For the text-containing cell, return its midpoint in [X, Y] coordinate format. 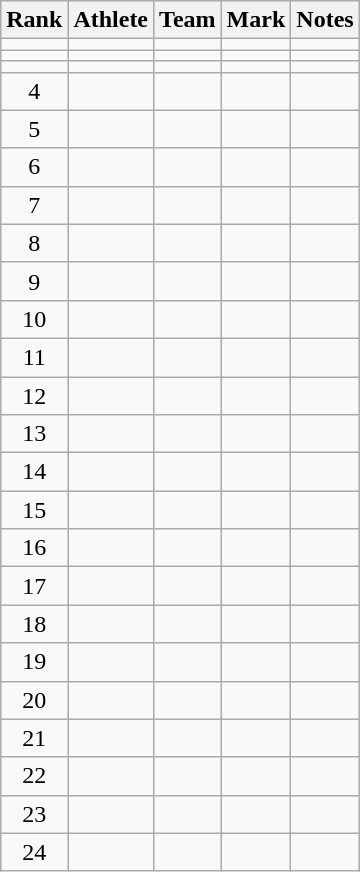
7 [34, 205]
Rank [34, 20]
6 [34, 167]
16 [34, 548]
23 [34, 814]
Mark [256, 20]
12 [34, 395]
9 [34, 281]
15 [34, 510]
Notes [325, 20]
14 [34, 472]
5 [34, 129]
21 [34, 738]
20 [34, 700]
24 [34, 852]
10 [34, 319]
Team [188, 20]
8 [34, 243]
19 [34, 662]
Athlete [111, 20]
13 [34, 434]
17 [34, 586]
11 [34, 357]
22 [34, 776]
18 [34, 624]
4 [34, 91]
